Detect which cell encompasses the target text, then output its (x, y) center coordinate. 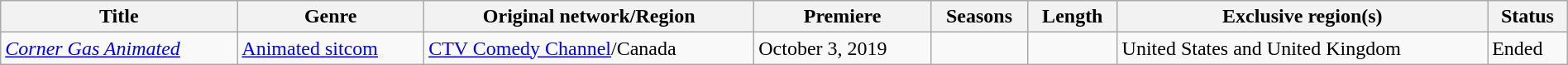
Genre (331, 17)
Title (119, 17)
Seasons (979, 17)
Corner Gas Animated (119, 48)
Original network/Region (589, 17)
Length (1073, 17)
October 3, 2019 (843, 48)
Ended (1528, 48)
Status (1528, 17)
CTV Comedy Channel/Canada (589, 48)
Exclusive region(s) (1303, 17)
United States and United Kingdom (1303, 48)
Animated sitcom (331, 48)
Premiere (843, 17)
